Locate the cell with the specified text and output its (x, y) center coordinate. 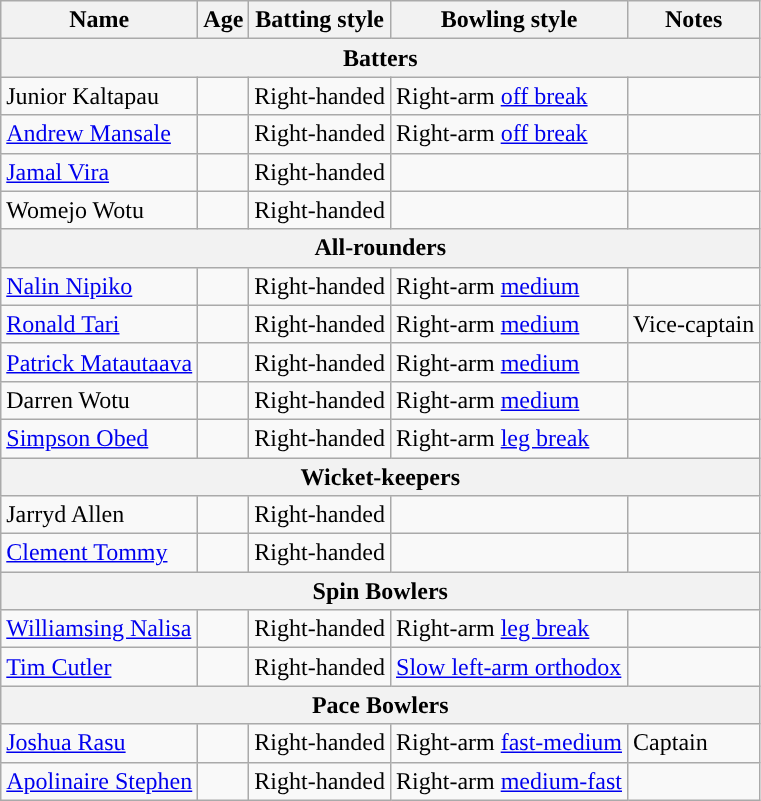
Notes (694, 20)
Darren Wotu (100, 400)
Jarryd Allen (100, 515)
Clement Tommy (100, 553)
Jamal Vira (100, 172)
Batting style (320, 20)
All-rounders (380, 248)
Captain (694, 743)
Simpson Obed (100, 438)
Batters (380, 58)
Andrew Mansale (100, 134)
Womejo Wotu (100, 210)
Right-arm medium-fast (510, 781)
Tim Cutler (100, 667)
Joshua Rasu (100, 743)
Right-arm fast-medium (510, 743)
Ronald Tari (100, 324)
Spin Bowlers (380, 591)
Nalin Nipiko (100, 286)
Apolinaire Stephen (100, 781)
Patrick Matautaava (100, 362)
Slow left-arm orthodox (510, 667)
Name (100, 20)
Age (224, 20)
Vice-captain (694, 324)
Junior Kaltapau (100, 96)
Bowling style (510, 20)
Williamsing Nalisa (100, 629)
Pace Bowlers (380, 705)
Wicket-keepers (380, 477)
